Search for the cell housing the specified text and yield its (x, y) center coordinate. 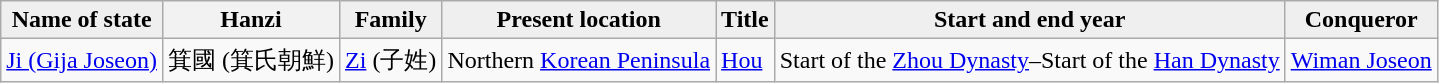
Present location (579, 20)
Start and end year (1030, 20)
Name of state (82, 20)
Ji (Gija Joseon) (82, 60)
Start of the Zhou Dynasty–Start of the Han Dynasty (1030, 60)
Family (391, 20)
箕國 (箕氏朝鮮) (250, 60)
Hanzi (250, 20)
Title (746, 20)
Hou (746, 60)
Wiman Joseon (1361, 60)
Conqueror (1361, 20)
Northern Korean Peninsula (579, 60)
Zi (子姓) (391, 60)
